Search for the cell housing the specified text and yield its (x, y) center coordinate. 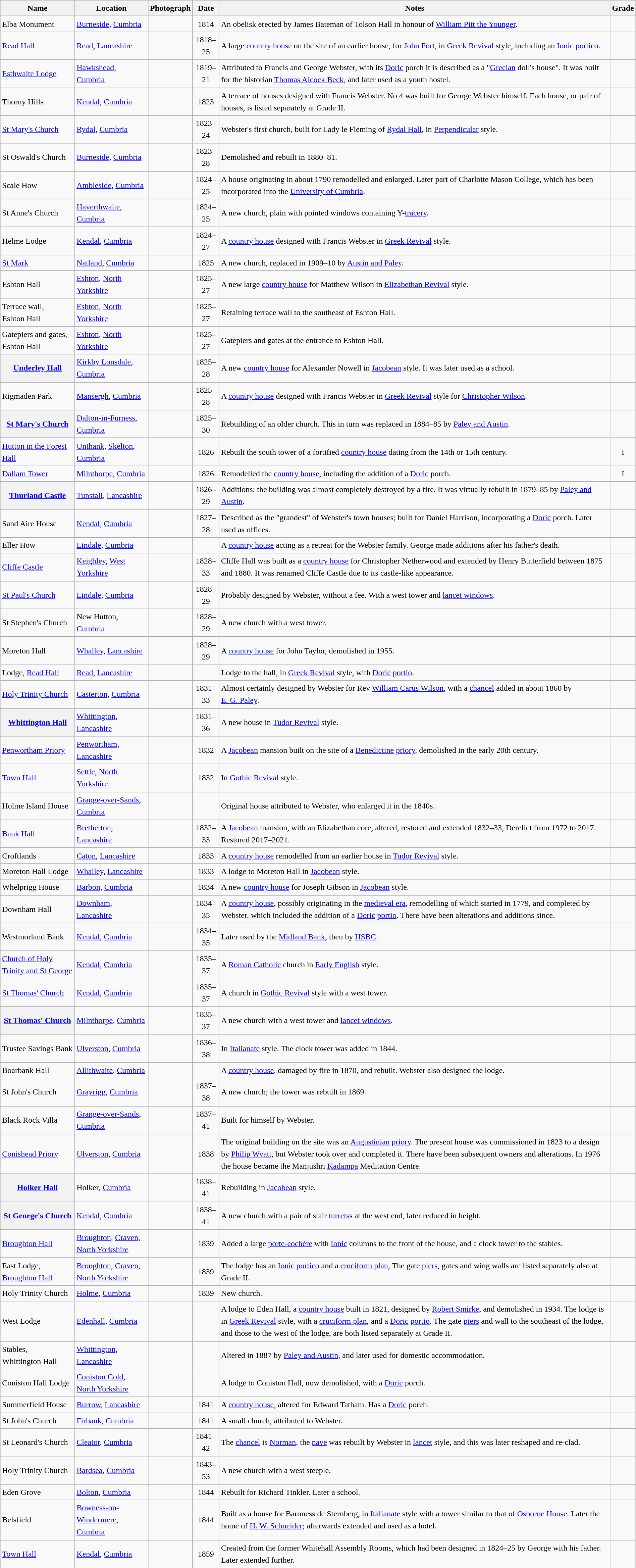
Whittington Hall (38, 722)
St Oswald's Church (38, 157)
New Hutton, Cumbria (111, 623)
Casterton, Cumbria (111, 694)
Photograph (170, 8)
A new country house for Joseph Gibson in Jacobean style. (415, 887)
1825–30 (206, 424)
1834 (206, 887)
1824–27 (206, 241)
Downham Hall (38, 909)
A new church, plain with pointed windows containing Y-tracery. (415, 213)
1831–36 (206, 722)
1823–24 (206, 130)
Additions; the building was almost completely destroyed by a fire. It was virtually rebuilt in 1879–85 by Paley and Austin. (415, 495)
Dalton-in-Furness, Cumbria (111, 424)
Rebuilt the south tower of a fortified country house dating from the 14th or 15th century. (415, 452)
Location (111, 8)
Penwortham, Lancashire (111, 750)
St Stephen's Church (38, 623)
St Mark (38, 262)
A new church; the tower was rebuilt in 1869. (415, 1092)
Remodelled the country house, including the addition of a Doric porch. (415, 474)
Rebuilding of an older church. This in turn was replaced in 1884–85 by Paley and Austin. (415, 424)
Ambleside, Cumbria (111, 185)
Burrow, Lancashire (111, 1405)
Bardsea, Cumbria (111, 1470)
A large country house on the site of an earlier house, for John Fort, in Greek Revival style, including an Ionic portico. (415, 46)
Keighley, West Yorkshire (111, 567)
Scale How (38, 185)
Black Rock Villa (38, 1120)
1823–28 (206, 157)
A new church with a pair of stair turretss at the west end, later reduced in height. (415, 1216)
Sand Aire House (38, 524)
Bretherton, Lancashire (111, 834)
Haverthwaite, Cumbria (111, 213)
Natland, Cumbria (111, 262)
In Gothic Revival style. (415, 778)
Trustee Savings Bank (38, 1048)
A new church with a west steeple. (415, 1470)
Eshton Hall (38, 285)
A new large country house for Matthew Wilson in Elizabethan Revival style. (415, 285)
Boarbank Hall (38, 1070)
Demolished and rebuilt in 1880–81. (415, 157)
A new church with a west tower. (415, 623)
Almost certainly designed by Webster for Rev William Carus Wilson, with a chancel added in about 1860 by E. G. Paley. (415, 694)
Unthank, Skelton, Cumbria (111, 452)
Grayrigg, Cumbria (111, 1092)
A country house acting as a retreat for the Webster family. George made additions after his father's death. (415, 545)
Added a large porte-cochère with Ionic columns to the front of the house, and a clock tower to the stables. (415, 1244)
Thurland Castle (38, 495)
Read Hall (38, 46)
1819–21 (206, 74)
A new country house for Alexander Nowell in Jacobean style. It was later used as a school. (415, 369)
1837–38 (206, 1092)
A lodge to Coniston Hall, now demolished, with a Doric porch. (415, 1383)
A new church, replaced in 1909–10 by Austin and Paley. (415, 262)
1841–42 (206, 1442)
Cleator, Cumbria (111, 1442)
A country house for John Taylor, demolished in 1955. (415, 650)
Moreton Hall Lodge (38, 871)
Bolton, Cumbria (111, 1492)
1828–33 (206, 567)
Croftlands (38, 856)
Holme, Cumbria (111, 1293)
Edenhall, Cumbria (111, 1321)
Described as the "grandest" of Webster's town houses; built for Daniel Harrison, incorporating a Doric porch. Later used as offices. (415, 524)
Bowness-on-Windermere, Cumbria (111, 1520)
Rebuilt for Richard Tinkler. Later a school. (415, 1492)
1826–29 (206, 495)
A Jacobean mansion built on the site of a Benedictine priory, demolished in the early 20th century. (415, 750)
Kirkby Lonsdale, Cumbria (111, 369)
Barbon, Cumbria (111, 887)
1859 (206, 1554)
Conishead Priory (38, 1154)
Lodge, Read Hall (38, 673)
Date (206, 8)
In Italianate style. The clock tower was added in 1844. (415, 1048)
A country house remodelled from an earlier house in Tudor Revival style. (415, 856)
Eller How (38, 545)
Rydal, Cumbria (111, 130)
Firbank, Cumbria (111, 1420)
1825 (206, 262)
Caton, Lancashire (111, 856)
A country house designed with Francis Webster in Greek Revival style. (415, 241)
A country house, damaged by fire in 1870, and rebuilt. Webster also designed the lodge. (415, 1070)
A lodge to Moreton Hall in Jacobean style. (415, 871)
Rebuilding in Jacobean style. (415, 1188)
Cliffe Castle (38, 567)
Notes (415, 8)
1814 (206, 24)
Allithwaite, Cumbria (111, 1070)
St Anne's Church (38, 213)
Summerfield House (38, 1405)
Grade (623, 8)
Underley Hall (38, 369)
Gatepiers and gates at the entrance to Eshton Hall. (415, 340)
St Leonard's Church (38, 1442)
Retaining terrace wall to the southeast of Eshton Hall. (415, 313)
Altered in 1887 by Paley and Austin, and later used for domestic accommodation. (415, 1355)
Rigmaden Park (38, 396)
Name (38, 8)
Dallam Tower (38, 474)
Original house attributed to Webster, who enlarged it in the 1840s. (415, 806)
Tunstall, Lancashire (111, 495)
A small church, attributed to Webster. (415, 1420)
Moreton Hall (38, 650)
New church. (415, 1293)
Elba Monument (38, 24)
1818–25 (206, 46)
Lodge to the hall, in Greek Revival style, with Doric portio. (415, 673)
Coniston Cold,North Yorkshire (111, 1383)
Coniston Hall Lodge (38, 1383)
Created from the former Whitehall Assembly Rooms, which had been designed in 1824–25 by George with his father. Later extended further. (415, 1554)
St Paul's Church (38, 595)
1831–33 (206, 694)
Terrace wall,Eshton Hall (38, 313)
A country house designed with Francis Webster in Greek Revival style for Christopher Wilson. (415, 396)
Built for himself by Webster. (415, 1120)
Esthwaite Lodge (38, 74)
Hutton in the Forest Hall (38, 452)
An obelisk erected by James Bateman of Tolson Hall in honour of William Pitt the Younger. (415, 24)
The chancel is Norman, the nave was rebuilt by Webster in lancet style, and this was later reshaped and re-clad. (415, 1442)
1838 (206, 1154)
Broughton Hall (38, 1244)
Probably designed by Webster, without a fee. With a west tower and lancet windows. (415, 595)
A Jacobean mansion, with an Elizabethan core, altered, restored and extended 1832–33, Derelict from 1972 to 2017. Restored 2017–2021. (415, 834)
A new church with a west tower and lancet windows. (415, 1020)
Webster's first church, built for Lady le Fleming of Rydal Hall, in Perpendicular style. (415, 130)
1823 (206, 101)
Later used by the Midland Bank, then by HSBC. (415, 937)
Hawkshead, Cumbria (111, 74)
Gatepiers and gates,Eshton Hall (38, 340)
A Roman Catholic church in Early English style. (415, 965)
Stables,Whittington Hall (38, 1355)
A new house in Tudor Revival style. (415, 722)
Mansergh, Cumbria (111, 396)
Whelprigg House (38, 887)
Westmorland Bank (38, 937)
Settle, North Yorkshire (111, 778)
East Lodge,Broughton Hall (38, 1271)
Holme Island House (38, 806)
St George's Church (38, 1216)
A country house, altered for Edward Tatham. Has a Doric porch. (415, 1405)
Downham, Lancashire (111, 909)
West Lodge (38, 1321)
1837–41 (206, 1120)
Eden Grove (38, 1492)
Holker Hall (38, 1188)
Church of Holy Trinity and St George (38, 965)
Thorny Hills (38, 101)
1836–38 (206, 1048)
Belsfield (38, 1520)
Holker, Cumbria (111, 1188)
1843–53 (206, 1470)
1827–28 (206, 524)
Bank Hall (38, 834)
The lodge has an Ionic portico and a cruciform plan, The gate piers, gates and wing walls are listed separately also at Grade II. (415, 1271)
A church in Gothic Revival style with a west tower. (415, 993)
Penwortham Priory (38, 750)
Helme Lodge (38, 241)
1832–33 (206, 834)
